Capture the cell that displays the provided text and extract its (x, y) central coordinate. 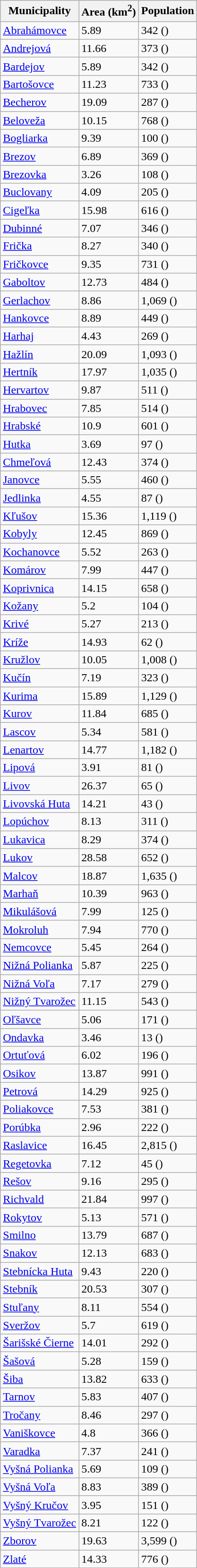
731 () (167, 264)
Šašová (40, 1361)
14.29 (109, 1091)
Andrejová (40, 48)
20.53 (109, 1289)
447 () (167, 570)
Becherov (40, 103)
Rokytov (40, 1217)
7.19 (109, 678)
11.66 (109, 48)
5.28 (109, 1361)
97 () (167, 444)
8.83 (109, 1487)
4.09 (109, 192)
3.46 (109, 1037)
Richvald (40, 1199)
Fričkovce (40, 264)
6.02 (109, 1055)
Hankovce (40, 318)
3.91 (109, 768)
Frička (40, 246)
151 () (167, 1505)
925 () (167, 1091)
8.11 (109, 1307)
279 () (167, 984)
Nemcovce (40, 947)
8.86 (109, 300)
5.27 (109, 624)
100 () (167, 138)
222 () (167, 1127)
652 () (167, 857)
Kľušov (40, 516)
Poliakovce (40, 1109)
Kružlov (40, 660)
7.07 (109, 228)
45 () (167, 1163)
449 () (167, 318)
Brezov (40, 156)
Livovská Huta (40, 804)
10.15 (109, 120)
7.94 (109, 929)
11.23 (109, 84)
14.33 (109, 1559)
5.7 (109, 1325)
Brezovka (40, 174)
Lukavica (40, 840)
7.17 (109, 984)
2.96 (109, 1127)
12.43 (109, 462)
991 () (167, 1073)
Petrová (40, 1091)
340 () (167, 246)
Hervartov (40, 390)
Porúbka (40, 1127)
Bogliarka (40, 138)
Livov (40, 786)
15.98 (109, 210)
Gaboltov (40, 282)
Sveržov (40, 1325)
Beloveža (40, 120)
11.84 (109, 714)
687 () (167, 1235)
Harhaj (40, 336)
Nižný Tvarožec (40, 1002)
869 () (167, 534)
263 () (167, 552)
18.87 (109, 875)
15.36 (109, 516)
571 () (167, 1217)
Malcov (40, 875)
Vyšný Tvarožec (40, 1523)
389 () (167, 1487)
5.45 (109, 947)
Nižná Polianka (40, 966)
Gerlachov (40, 300)
Oľšavce (40, 1020)
1,635 () (167, 875)
125 () (167, 911)
Kríže (40, 642)
Kurov (40, 714)
5.34 (109, 732)
683 () (167, 1253)
Kožany (40, 606)
Hrabské (40, 426)
685 () (167, 714)
770 () (167, 929)
Vaniškovce (40, 1433)
14.77 (109, 750)
Varadka (40, 1451)
Smilno (40, 1235)
12.45 (109, 534)
3.69 (109, 444)
Ondavka (40, 1037)
963 () (167, 893)
7.53 (109, 1109)
5.87 (109, 966)
311 () (167, 822)
Population (167, 11)
5.06 (109, 1020)
8.89 (109, 318)
6.89 (109, 156)
13.87 (109, 1073)
Kochanovce (40, 552)
14.15 (109, 588)
5.2 (109, 606)
373 () (167, 48)
Bartošovce (40, 84)
Komárov (40, 570)
10.05 (109, 660)
5.13 (109, 1217)
Chmeľová (40, 462)
122 () (167, 1523)
Mokroluh (40, 929)
616 () (167, 210)
Šiba (40, 1379)
8.46 (109, 1415)
7.12 (109, 1163)
Lukov (40, 857)
Hrabovec (40, 408)
Mikulášová (40, 911)
9.16 (109, 1181)
26.37 (109, 786)
Kobyly (40, 534)
Hertník (40, 372)
Dubinné (40, 228)
460 () (167, 480)
1,008 () (167, 660)
12.13 (109, 1253)
Lenartov (40, 750)
366 () (167, 1433)
241 () (167, 1451)
633 () (167, 1379)
997 () (167, 1199)
581 () (167, 732)
205 () (167, 192)
554 () (167, 1307)
Marhaň (40, 893)
307 () (167, 1289)
109 () (167, 1469)
733 () (167, 84)
484 () (167, 282)
213 () (167, 624)
28.58 (109, 857)
264 () (167, 947)
13 () (167, 1037)
Lascov (40, 732)
Cigeľka (40, 210)
4.8 (109, 1433)
13.82 (109, 1379)
11.15 (109, 1002)
3,599 () (167, 1541)
5.69 (109, 1469)
Stuľany (40, 1307)
Janovce (40, 480)
297 () (167, 1415)
5.55 (109, 480)
Area (km2) (109, 11)
Jedlinka (40, 498)
225 () (167, 966)
Raslavice (40, 1145)
Vyšný Kručov (40, 1505)
Šarišské Čierne (40, 1343)
514 () (167, 408)
8.21 (109, 1523)
Regetovka (40, 1163)
407 () (167, 1397)
Kurima (40, 696)
19.63 (109, 1541)
1,119 () (167, 516)
8.13 (109, 822)
Bardejov (40, 66)
Hutka (40, 444)
4.43 (109, 336)
9.39 (109, 138)
65 () (167, 786)
15.89 (109, 696)
8.27 (109, 246)
3.26 (109, 174)
292 () (167, 1343)
4.55 (109, 498)
346 () (167, 228)
1,069 () (167, 300)
Lipová (40, 768)
Stebník (40, 1289)
14.01 (109, 1343)
20.09 (109, 354)
19.09 (109, 103)
87 () (167, 498)
1,129 () (167, 696)
9.87 (109, 390)
776 () (167, 1559)
3.95 (109, 1505)
1,182 () (167, 750)
658 () (167, 588)
Krivé (40, 624)
5.52 (109, 552)
511 () (167, 390)
159 () (167, 1361)
295 () (167, 1181)
619 () (167, 1325)
Lopúchov (40, 822)
Abrahámovce (40, 30)
Snakov (40, 1253)
Zborov (40, 1541)
369 () (167, 156)
601 () (167, 426)
1,035 () (167, 372)
9.43 (109, 1271)
Tročany (40, 1415)
81 () (167, 768)
Municipality (40, 11)
43 () (167, 804)
Stebnícka Huta (40, 1271)
21.84 (109, 1199)
17.97 (109, 372)
10.39 (109, 893)
Koprivnica (40, 588)
104 () (167, 606)
108 () (167, 174)
287 () (167, 103)
14.21 (109, 804)
196 () (167, 1055)
Vyšná Voľa (40, 1487)
Osikov (40, 1073)
220 () (167, 1271)
9.35 (109, 264)
543 () (167, 1002)
16.45 (109, 1145)
7.85 (109, 408)
8.29 (109, 840)
Zlaté (40, 1559)
14.93 (109, 642)
Tarnov (40, 1397)
10.9 (109, 426)
1,093 () (167, 354)
13.79 (109, 1235)
768 () (167, 120)
171 () (167, 1020)
Hažlín (40, 354)
12.73 (109, 282)
5.83 (109, 1397)
269 () (167, 336)
62 () (167, 642)
381 () (167, 1109)
7.37 (109, 1451)
Rešov (40, 1181)
Ortuťová (40, 1055)
Kučín (40, 678)
2,815 () (167, 1145)
323 () (167, 678)
Buclovany (40, 192)
Vyšná Polianka (40, 1469)
Nižná Voľa (40, 984)
